Scan for the cell matching the given text and deliver its (x, y) coordinate at center. 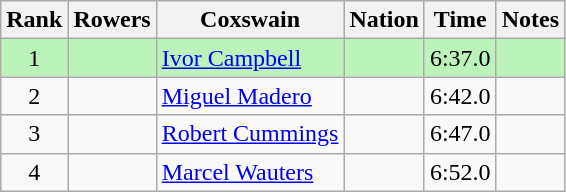
Ivor Campbell (250, 58)
Rank (34, 20)
Nation (384, 20)
Marcel Wauters (250, 172)
Robert Cummings (250, 134)
2 (34, 96)
Time (460, 20)
4 (34, 172)
6:37.0 (460, 58)
Coxswain (250, 20)
6:52.0 (460, 172)
Notes (530, 20)
1 (34, 58)
3 (34, 134)
Rowers (112, 20)
6:47.0 (460, 134)
6:42.0 (460, 96)
Miguel Madero (250, 96)
